Locate the cell with the specified text and output its (x, y) center coordinate. 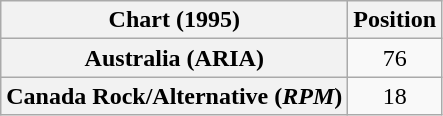
Position (395, 20)
Canada Rock/Alternative (RPM) (174, 96)
76 (395, 58)
Australia (ARIA) (174, 58)
Chart (1995) (174, 20)
18 (395, 96)
